Output the [X, Y] coordinate of the center of the cell containing the given text.  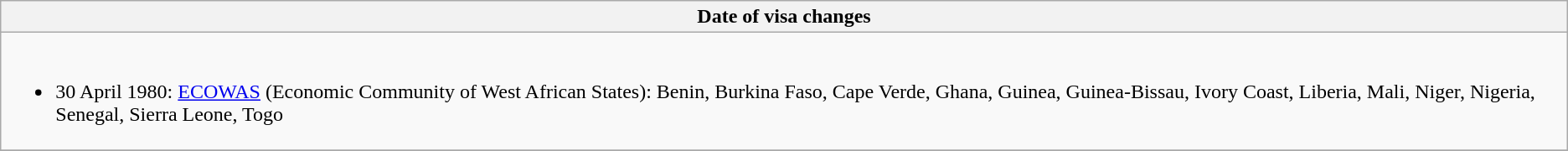
Date of visa changes [784, 17]
